Return (X, Y) of the center of cell containing provided text 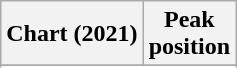
Chart (2021) (72, 34)
Peakposition (189, 34)
